Determine the (X, Y) coordinate at the center of the cell enclosing the given text.  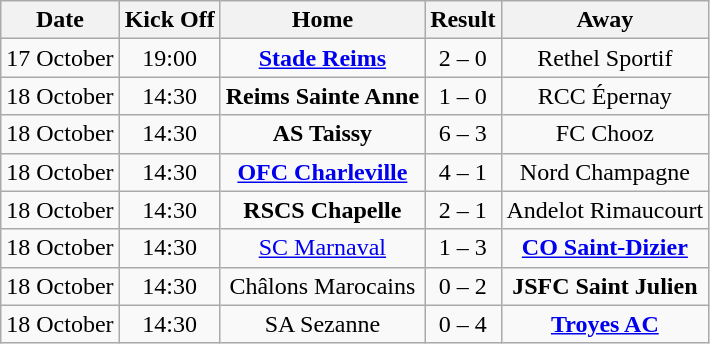
RCC Épernay (605, 96)
4 – 1 (463, 172)
CO Saint-Dizier (605, 248)
17 October (60, 58)
Andelot Rimaucourt (605, 210)
2 – 0 (463, 58)
FC Chooz (605, 134)
Kick Off (170, 20)
Nord Champagne (605, 172)
Date (60, 20)
0 – 4 (463, 324)
0 – 2 (463, 286)
1 – 0 (463, 96)
RSCS Chapelle (322, 210)
Châlons Marocains (322, 286)
Rethel Sportif (605, 58)
Stade Reims (322, 58)
Reims Sainte Anne (322, 96)
2 – 1 (463, 210)
SC Marnaval (322, 248)
Home (322, 20)
19:00 (170, 58)
1 – 3 (463, 248)
SA Sezanne (322, 324)
AS Taissy (322, 134)
Troyes AC (605, 324)
6 – 3 (463, 134)
OFC Charleville (322, 172)
JSFC Saint Julien (605, 286)
Away (605, 20)
Result (463, 20)
